Determine the [x, y] coordinate at the center of the cell enclosing the given text.  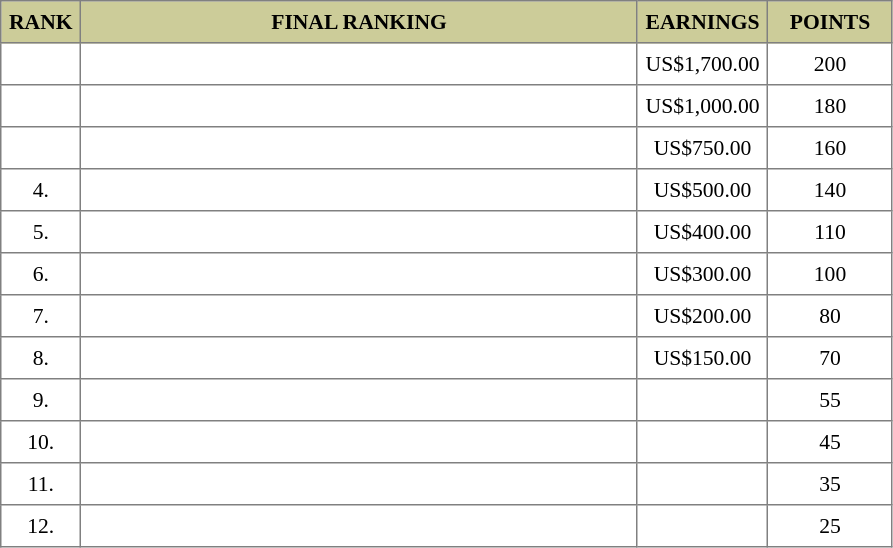
200 [830, 64]
8. [41, 358]
5. [41, 232]
55 [830, 400]
US$750.00 [702, 148]
25 [830, 526]
EARNINGS [702, 22]
7. [41, 316]
4. [41, 190]
US$300.00 [702, 274]
45 [830, 442]
US$150.00 [702, 358]
US$400.00 [702, 232]
80 [830, 316]
12. [41, 526]
140 [830, 190]
US$1,700.00 [702, 64]
US$500.00 [702, 190]
POINTS [830, 22]
160 [830, 148]
FINAL RANKING [359, 22]
100 [830, 274]
35 [830, 484]
110 [830, 232]
180 [830, 106]
70 [830, 358]
11. [41, 484]
6. [41, 274]
US$200.00 [702, 316]
US$1,000.00 [702, 106]
9. [41, 400]
RANK [41, 22]
10. [41, 442]
